Locate the cell with the specified text and output its [X, Y] center coordinate. 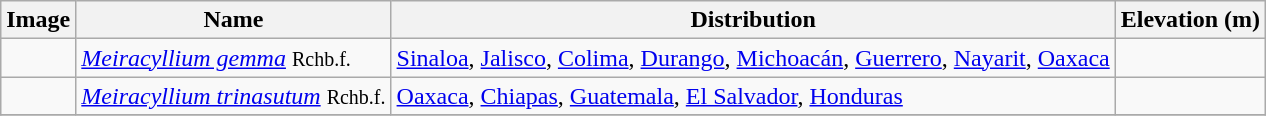
Image [38, 20]
Sinaloa, Jalisco, Colima, Durango, Michoacán, Guerrero, Nayarit, Oaxaca [753, 58]
Meiracyllium gemma Rchb.f. [234, 58]
Meiracyllium trinasutum Rchb.f. [234, 96]
Name [234, 20]
Oaxaca, Chiapas, Guatemala, El Salvador, Honduras [753, 96]
Distribution [753, 20]
Elevation (m) [1190, 20]
